Identify which cell holds the provided text, then report its [x, y] central coordinate. 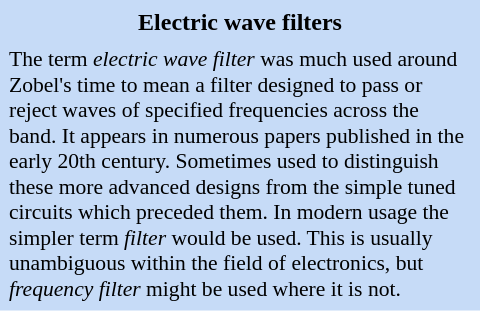
Electric wave filters [240, 23]
